Output the (x, y) coordinate of the center of the cell containing the given text.  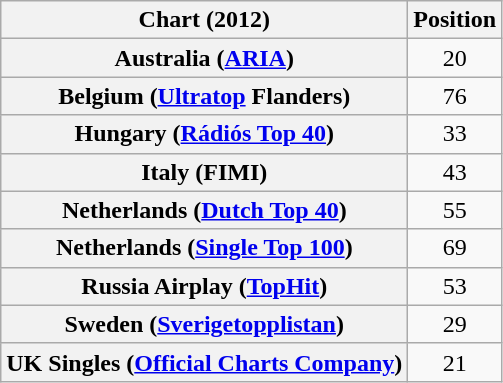
21 (455, 362)
Netherlands (Dutch Top 40) (204, 210)
55 (455, 210)
Australia (ARIA) (204, 58)
Hungary (Rádiós Top 40) (204, 134)
53 (455, 286)
UK Singles (Official Charts Company) (204, 362)
Netherlands (Single Top 100) (204, 248)
Sweden (Sverigetopplistan) (204, 324)
33 (455, 134)
76 (455, 96)
Position (455, 20)
Russia Airplay (TopHit) (204, 286)
29 (455, 324)
43 (455, 172)
Chart (2012) (204, 20)
Belgium (Ultratop Flanders) (204, 96)
Italy (FIMI) (204, 172)
69 (455, 248)
20 (455, 58)
